Provide the [x, y] coordinate of the cell's center where the given text is located.  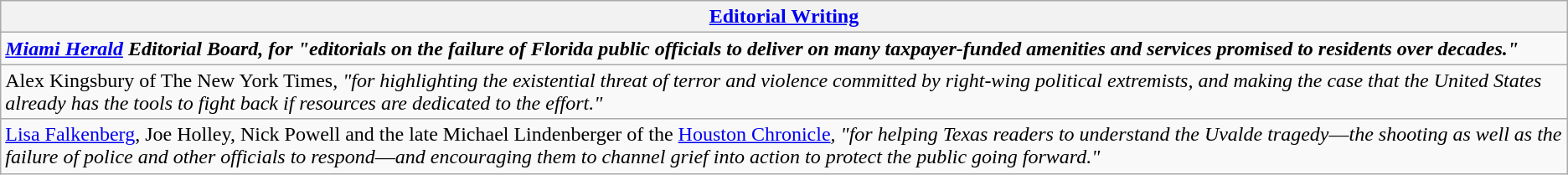
Editorial Writing [784, 17]
